Capture the cell that displays the provided text and extract its (X, Y) central coordinate. 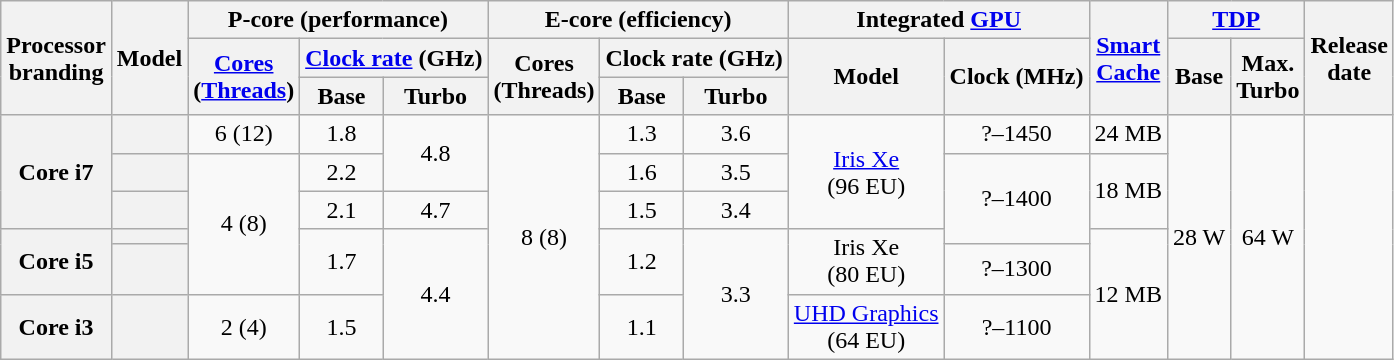
4.7 (436, 210)
Core i5 (56, 262)
?–1450 (1016, 134)
2.2 (342, 172)
1.6 (642, 172)
Processorbranding (56, 58)
Integrated GPU (938, 20)
SmartCache (1128, 58)
1.1 (642, 326)
64 W (1268, 237)
Iris Xe(80 EU) (866, 262)
4.4 (436, 294)
2.1 (342, 210)
12 MB (1128, 294)
Core i3 (56, 326)
2 (4) (244, 326)
8 (8) (544, 237)
UHD Graphics(64 EU) (866, 326)
E-core (efficiency) (638, 20)
Iris Xe(96 EU) (866, 172)
4.8 (436, 153)
28 W (1198, 237)
3.3 (736, 294)
1.7 (342, 262)
6 (12) (244, 134)
1.3 (642, 134)
24 MB (1128, 134)
Max.Turbo (1268, 77)
4 (8) (244, 224)
Core i7 (56, 172)
?–1100 (1016, 326)
3.4 (736, 210)
Clock (MHz) (1016, 77)
TDP (1236, 20)
?–1300 (1016, 269)
1.2 (642, 262)
?–1400 (1016, 198)
1.8 (342, 134)
P-core (performance) (338, 20)
3.6 (736, 134)
18 MB (1128, 191)
Releasedate (1349, 58)
3.5 (736, 172)
